Pinpoint the cell where the given text exists, returning its (X, Y) midpoint coordinate. 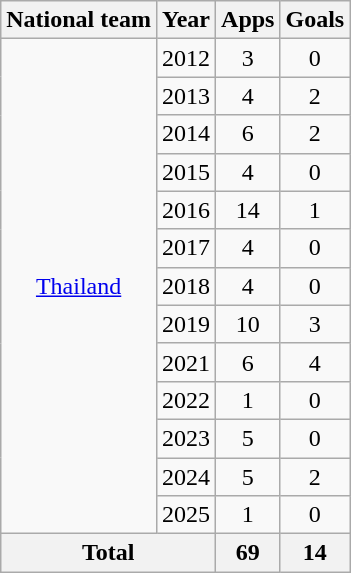
2018 (186, 286)
National team (79, 20)
Thailand (79, 286)
2025 (186, 515)
Apps (248, 20)
2017 (186, 248)
2023 (186, 438)
2012 (186, 58)
2014 (186, 134)
Year (186, 20)
2013 (186, 96)
Goals (315, 20)
2015 (186, 172)
69 (248, 553)
2021 (186, 362)
2019 (186, 324)
2016 (186, 210)
2024 (186, 477)
10 (248, 324)
2022 (186, 400)
Total (108, 553)
